From the cell containing the given text, extract its center point as [x, y] coordinate. 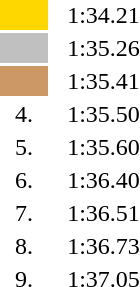
8. [24, 246]
6. [24, 180]
5. [24, 147]
7. [24, 213]
4. [24, 114]
